Determine the (x, y) coordinate at the center of the cell enclosing the given text.  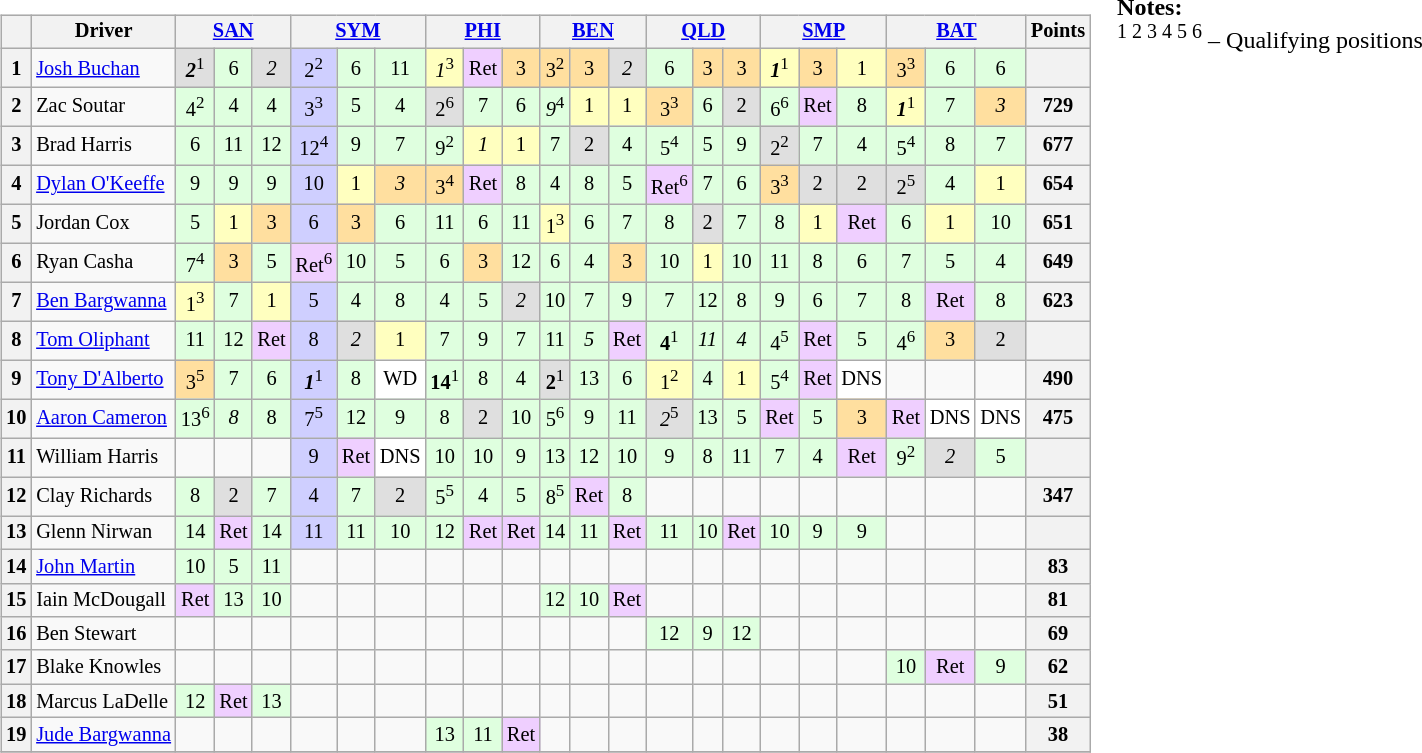
William Harris (104, 458)
651 (1058, 224)
19 (16, 735)
Glenn Nirwan (104, 533)
81 (1058, 600)
34 (444, 184)
654 (1058, 184)
Ben Bargwanna (104, 302)
26 (444, 106)
Iain McDougall (104, 600)
Jordan Cox (104, 224)
475 (1058, 418)
35 (196, 380)
51 (1058, 701)
WD (400, 380)
Blake Knowles (104, 667)
Driver (104, 32)
677 (1058, 146)
SMP (824, 32)
729 (1058, 106)
Dylan O'Keeffe (104, 184)
74 (196, 262)
BEN (593, 32)
45 (780, 340)
46 (906, 340)
PHI (482, 32)
15 (16, 600)
QLD (704, 32)
66 (780, 106)
69 (1058, 634)
124 (313, 146)
83 (1058, 566)
Ryan Casha (104, 262)
136 (196, 418)
649 (1058, 262)
Josh Buchan (104, 68)
SAN (234, 32)
Jude Bargwanna (104, 735)
32 (555, 68)
Ben Stewart (104, 634)
Marcus LaDelle (104, 701)
41 (669, 340)
16 (16, 634)
Points (1058, 32)
BAT (956, 32)
56 (555, 418)
John Martin (104, 566)
94 (555, 106)
Tony D'Alberto (104, 380)
SYM (358, 32)
490 (1058, 380)
Clay Richards (104, 496)
347 (1058, 496)
17 (16, 667)
42 (196, 106)
Aaron Cameron (104, 418)
Brad Harris (104, 146)
Zac Soutar (104, 106)
55 (444, 496)
623 (1058, 302)
141 (444, 380)
75 (313, 418)
85 (555, 496)
18 (16, 701)
Tom Oliphant (104, 340)
62 (1058, 667)
38 (1058, 735)
